Detect which cell encompasses the target text, then output its [x, y] center coordinate. 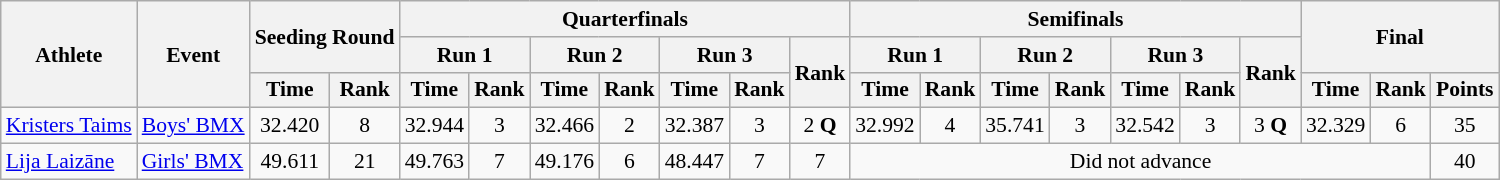
2 [630, 126]
49.176 [564, 162]
32.944 [434, 126]
Did not advance [1140, 162]
Event [194, 54]
32.387 [694, 126]
32.542 [1144, 126]
40 [1465, 162]
3 Q [1270, 126]
Final [1400, 36]
Athlete [69, 54]
32.329 [1336, 126]
8 [365, 126]
Quarterfinals [626, 19]
Girls' BMX [194, 162]
49.763 [434, 162]
4 [950, 126]
35 [1465, 126]
32.420 [290, 126]
Boys' BMX [194, 126]
Lija Laizāne [69, 162]
48.447 [694, 162]
Seeding Round [325, 36]
21 [365, 162]
49.611 [290, 162]
2 Q [820, 126]
Semifinals [1076, 19]
32.466 [564, 126]
32.992 [884, 126]
35.741 [1014, 126]
Kristers Taims [69, 126]
Points [1465, 90]
